Identify which cell holds the provided text, then report its (X, Y) central coordinate. 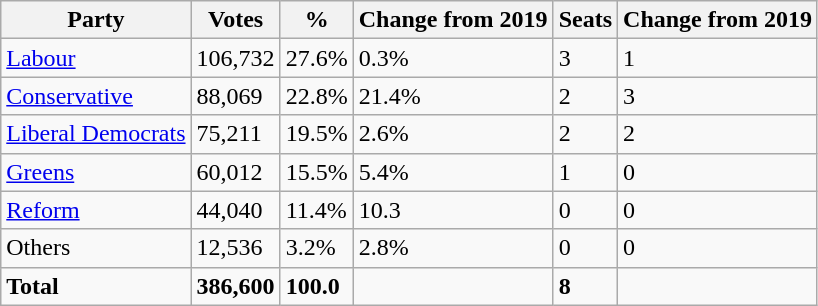
15.5% (316, 172)
60,012 (236, 172)
2.6% (453, 134)
Others (96, 248)
10.3 (453, 210)
Greens (96, 172)
75,211 (236, 134)
3.2% (316, 248)
106,732 (236, 58)
% (316, 20)
Votes (236, 20)
Labour (96, 58)
Seats (585, 20)
11.4% (316, 210)
100.0 (316, 286)
Party (96, 20)
19.5% (316, 134)
27.6% (316, 58)
44,040 (236, 210)
Conservative (96, 96)
5.4% (453, 172)
22.8% (316, 96)
8 (585, 286)
Total (96, 286)
88,069 (236, 96)
2.8% (453, 248)
Liberal Democrats (96, 134)
386,600 (236, 286)
Reform (96, 210)
12,536 (236, 248)
0.3% (453, 58)
21.4% (453, 96)
